Locate the cell with the specified text and output its (X, Y) center coordinate. 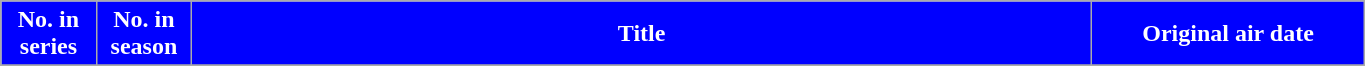
Title (642, 34)
Original air date (1228, 34)
No. inseason (144, 34)
No. inseries (48, 34)
